Search for the cell housing the specified text and yield its (x, y) center coordinate. 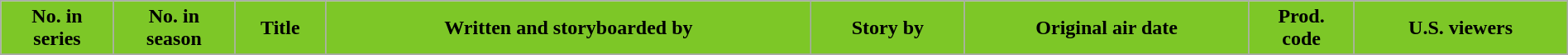
Written and storyboarded by (569, 28)
No. inseries (57, 28)
Prod.code (1302, 28)
U.S. viewers (1460, 28)
No. inseason (174, 28)
Story by (888, 28)
Title (280, 28)
Original air date (1107, 28)
